Extract the (X, Y) coordinate from the center of the cell holding the provided text.  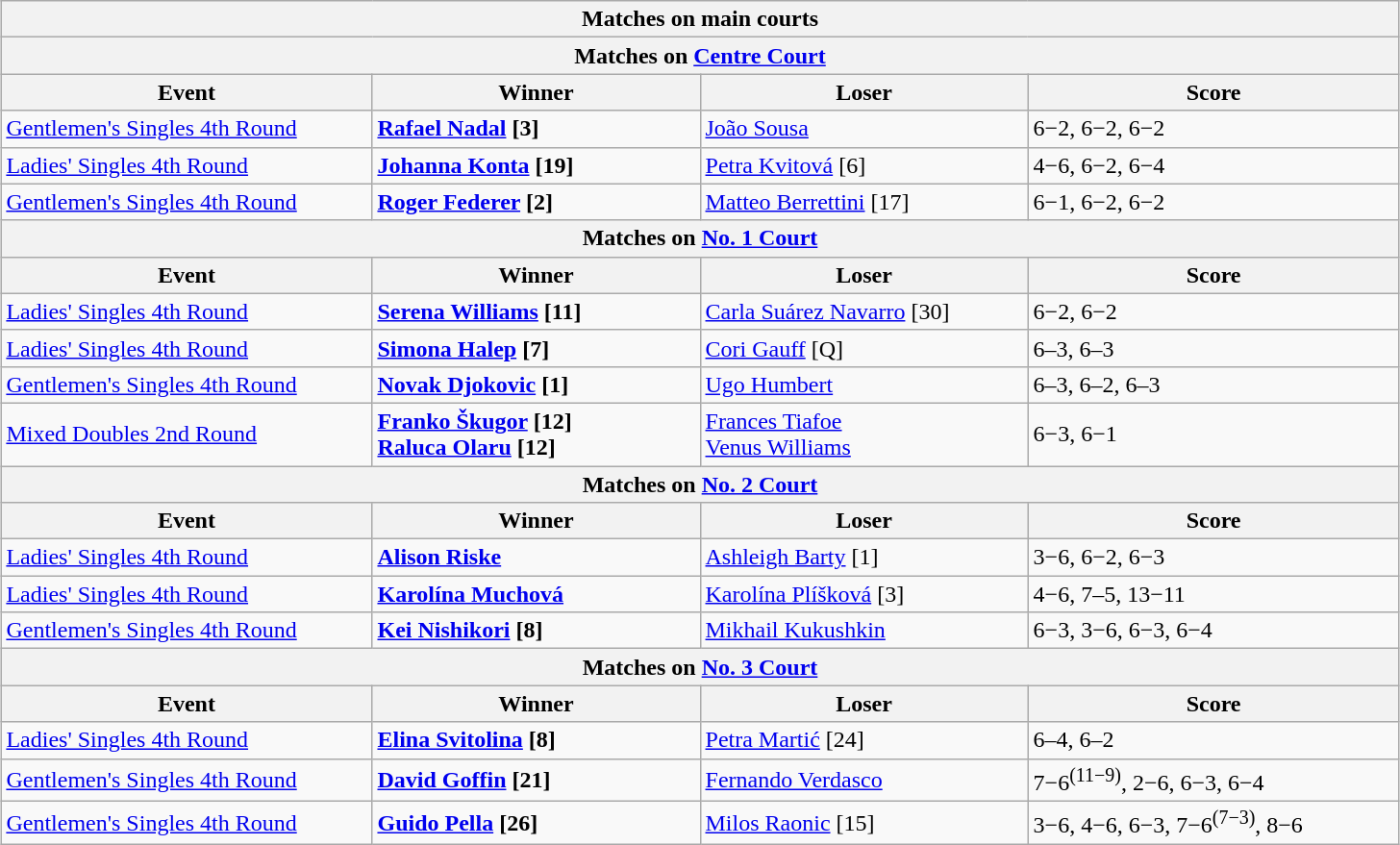
Simona Halep [7] (537, 348)
Franko Škugor [12] Raluca Olaru [12] (537, 435)
6−3, 6−1 (1213, 435)
Petra Kvitová [6] (863, 165)
6–4, 6–2 (1213, 740)
David Goffin [21] (537, 781)
Mikhail Kukushkin (863, 631)
Mixed Doubles 2nd Round (187, 435)
Novak Djokovic [1] (537, 385)
6−1, 6−2, 6−2 (1213, 202)
Frances Tiafoe Venus Williams (863, 435)
Matches on No. 3 Court (700, 667)
Matches on No. 2 Court (700, 484)
6–3, 6–2, 6–3 (1213, 385)
3−6, 6−2, 6−3 (1213, 558)
Milos Raonic [15] (863, 823)
7−6(11−9), 2−6, 6−3, 6−4 (1213, 781)
Rafael Nadal [3] (537, 129)
3−6, 4−6, 6−3, 7−6(7−3), 8−6 (1213, 823)
João Sousa (863, 129)
Elina Svitolina [8] (537, 740)
Serena Williams [11] (537, 311)
6–3, 6–3 (1213, 348)
Kei Nishikori [8] (537, 631)
Petra Martić [24] (863, 740)
Karolína Plíšková [3] (863, 594)
4−6, 7–5, 13−11 (1213, 594)
6−2, 6−2 (1213, 311)
6−2, 6−2, 6−2 (1213, 129)
4−6, 6−2, 6−4 (1213, 165)
Guido Pella [26] (537, 823)
Matteo Berrettini [17] (863, 202)
Johanna Konta [19] (537, 165)
Alison Riske (537, 558)
Matches on main courts (700, 19)
Roger Federer [2] (537, 202)
Ugo Humbert (863, 385)
Cori Gauff [Q] (863, 348)
Matches on No. 1 Court (700, 238)
Carla Suárez Navarro [30] (863, 311)
Fernando Verdasco (863, 781)
Ashleigh Barty [1] (863, 558)
Karolína Muchová (537, 594)
Matches on Centre Court (700, 56)
6−3, 3−6, 6−3, 6−4 (1213, 631)
